Detect which cell encompasses the target text, then output its [X, Y] center coordinate. 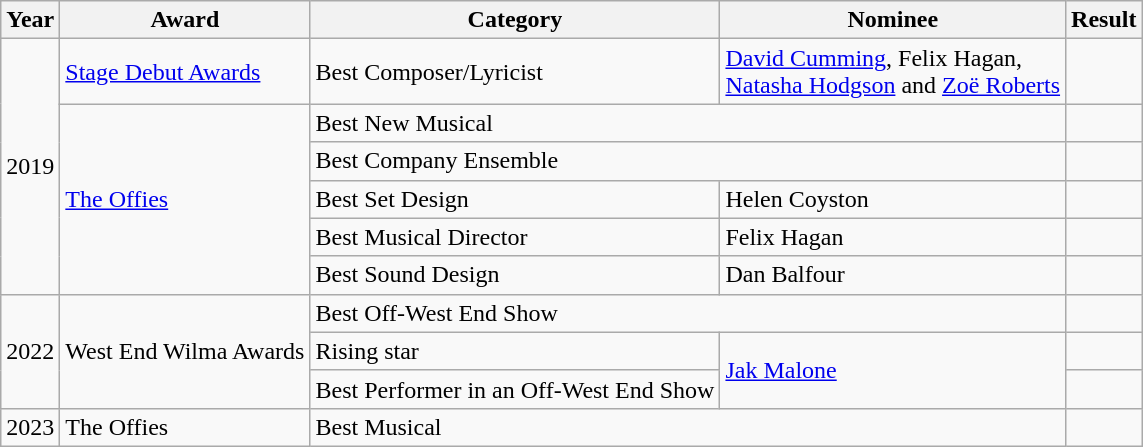
Felix Hagan [893, 237]
Best Sound Design [515, 275]
West End Wilma Awards [185, 351]
2019 [30, 166]
Helen Coyston [893, 199]
Best Performer in an Off-West End Show [515, 389]
Stage Debut Awards [185, 72]
Best Set Design [515, 199]
Category [515, 20]
Year [30, 20]
Dan Balfour [893, 275]
Best New Musical [688, 123]
Nominee [893, 20]
Jak Malone [893, 370]
2023 [30, 427]
Award [185, 20]
Best Composer/Lyricist [515, 72]
Rising star [515, 351]
Best Company Ensemble [688, 161]
Best Off-West End Show [688, 313]
David Cumming, Felix Hagan,Natasha Hodgson and Zoë Roberts [893, 72]
2022 [30, 351]
Best Musical Director [515, 237]
Result [1104, 20]
Best Musical [688, 427]
